Extract the (X, Y) coordinate from the center of the cell holding the provided text.  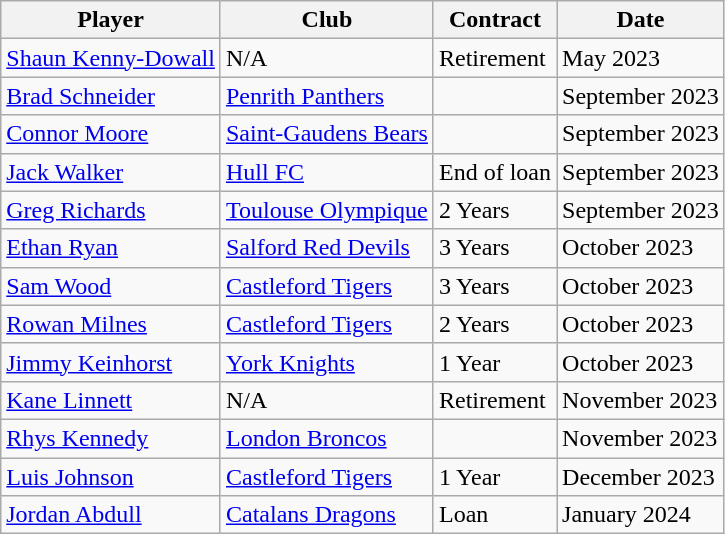
Loan (494, 515)
Luis Johnson (111, 477)
Jordan Abdull (111, 515)
December 2023 (641, 477)
Ethan Ryan (111, 248)
Connor Moore (111, 134)
Jimmy Keinhorst (111, 362)
Shaun Kenny-Dowall (111, 58)
Penrith Panthers (326, 96)
Contract (494, 20)
Rhys Kennedy (111, 438)
May 2023 (641, 58)
Catalans Dragons (326, 515)
Sam Wood (111, 286)
Saint-Gaudens Bears (326, 134)
Toulouse Olympique (326, 210)
Greg Richards (111, 210)
Player (111, 20)
York Knights (326, 362)
Brad Schneider (111, 96)
End of loan (494, 172)
Date (641, 20)
Hull FC (326, 172)
Kane Linnett (111, 400)
Rowan Milnes (111, 324)
Club (326, 20)
London Broncos (326, 438)
Salford Red Devils (326, 248)
January 2024 (641, 515)
Jack Walker (111, 172)
